Scan for the cell matching the given text and deliver its (x, y) coordinate at center. 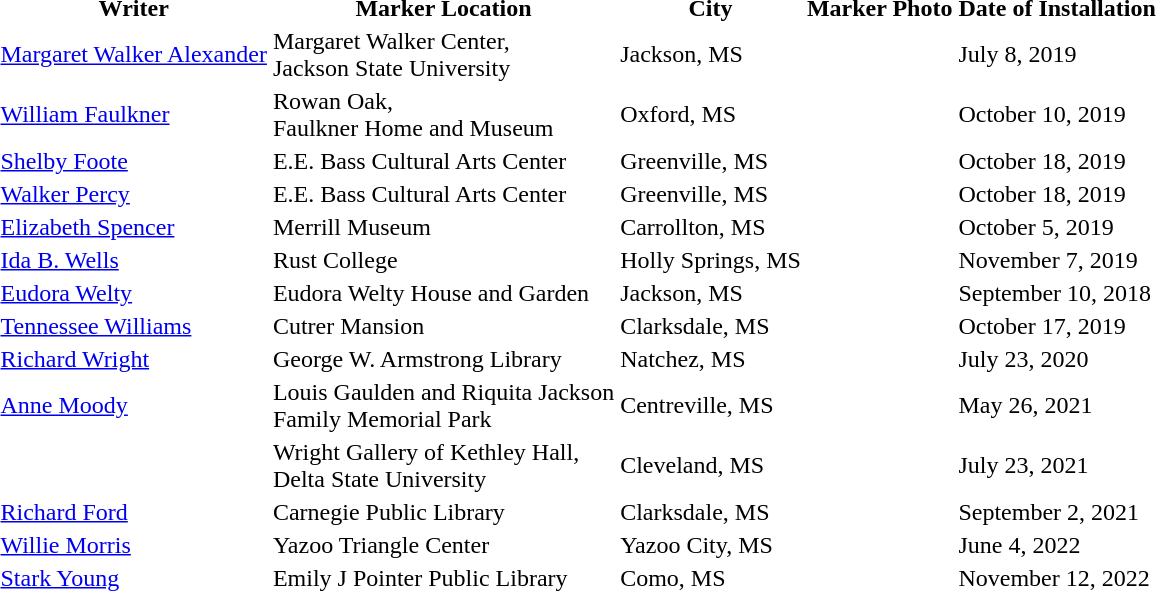
Holly Springs, MS (711, 260)
Carrollton, MS (711, 227)
Louis Gaulden and Riquita JacksonFamily Memorial Park (443, 406)
Rust College (443, 260)
Merrill Museum (443, 227)
Margaret Walker Center,Jackson State University (443, 54)
Wright Gallery of Kethley Hall,Delta State University (443, 466)
George W. Armstrong Library (443, 359)
Natchez, MS (711, 359)
Cleveland, MS (711, 466)
Eudora Welty House and Garden (443, 293)
Yazoo Triangle Center (443, 545)
Cutrer Mansion (443, 326)
Oxford, MS (711, 114)
Carnegie Public Library (443, 512)
Yazoo City, MS (711, 545)
Rowan Oak,Faulkner Home and Museum (443, 114)
Centreville, MS (711, 406)
